Identify which cell holds the provided text, then report its [x, y] central coordinate. 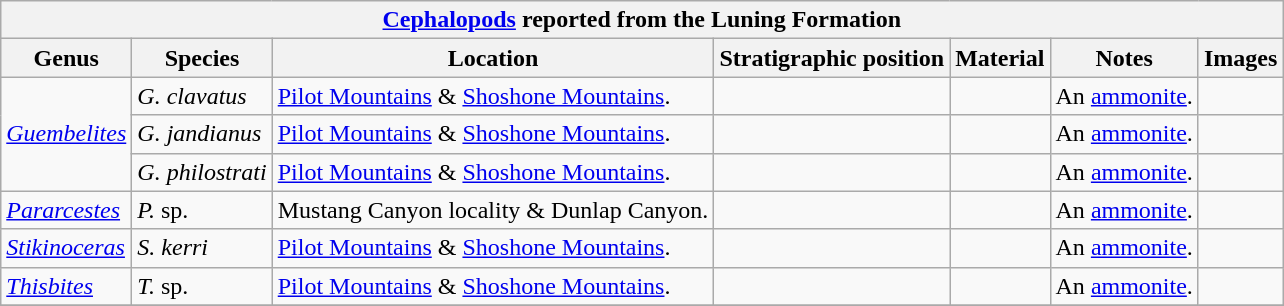
S. kerri [202, 248]
Guembelites [66, 134]
Material [1000, 58]
Thisbites [66, 286]
G. jandianus [202, 134]
Cephalopods reported from the Luning Formation [642, 20]
Notes [1124, 58]
G. clavatus [202, 96]
Genus [66, 58]
Pararcestes [66, 210]
T. sp. [202, 286]
Mustang Canyon locality & Dunlap Canyon. [493, 210]
Images [1240, 58]
P. sp. [202, 210]
Species [202, 58]
Stikinoceras [66, 248]
G. philostrati [202, 172]
Location [493, 58]
Stratigraphic position [832, 58]
